Provide the [X, Y] coordinate of the cell's center where the given text is located.  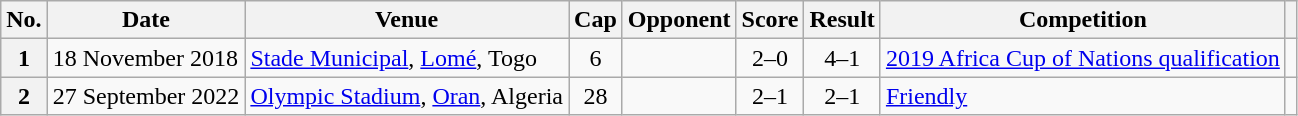
Score [770, 20]
18 November 2018 [146, 58]
Result [842, 20]
4–1 [842, 58]
Venue [407, 20]
No. [24, 20]
6 [596, 58]
Opponent [679, 20]
2–0 [770, 58]
2 [24, 96]
Competition [1082, 20]
Cap [596, 20]
2019 Africa Cup of Nations qualification [1082, 58]
Olympic Stadium, Oran, Algeria [407, 96]
Stade Municipal, Lomé, Togo [407, 58]
Friendly [1082, 96]
28 [596, 96]
Date [146, 20]
27 September 2022 [146, 96]
1 [24, 58]
